Capture the cell that displays the provided text and extract its [x, y] central coordinate. 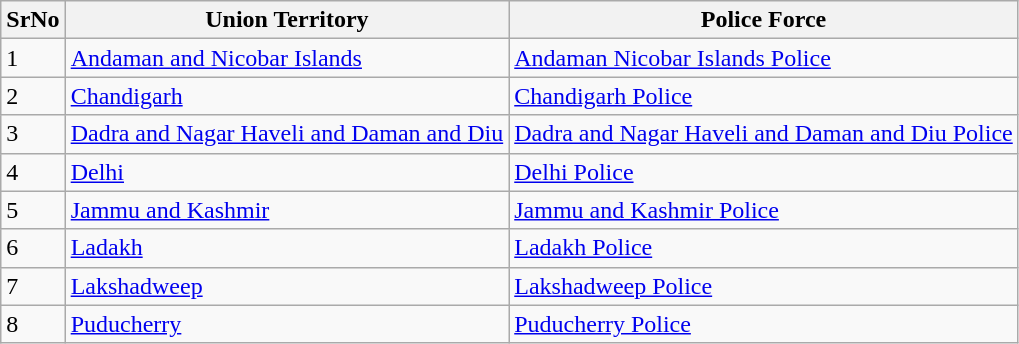
Lakshadweep [287, 286]
Delhi [287, 172]
Chandigarh [287, 96]
2 [33, 96]
Police Force [764, 20]
Dadra and Nagar Haveli and Daman and Diu [287, 134]
Andaman and Nicobar Islands [287, 58]
Delhi Police [764, 172]
3 [33, 134]
1 [33, 58]
5 [33, 210]
Dadra and Nagar Haveli and Daman and Diu Police [764, 134]
Andaman Nicobar Islands Police [764, 58]
Ladakh Police [764, 248]
4 [33, 172]
Puducherry [287, 324]
Jammu and Kashmir [287, 210]
Union Territory [287, 20]
Ladakh [287, 248]
8 [33, 324]
7 [33, 286]
6 [33, 248]
SrNo [33, 20]
Lakshadweep Police [764, 286]
Puducherry Police [764, 324]
Jammu and Kashmir Police [764, 210]
Chandigarh Police [764, 96]
